Extract the (x, y) coordinate from the center of the cell holding the provided text.  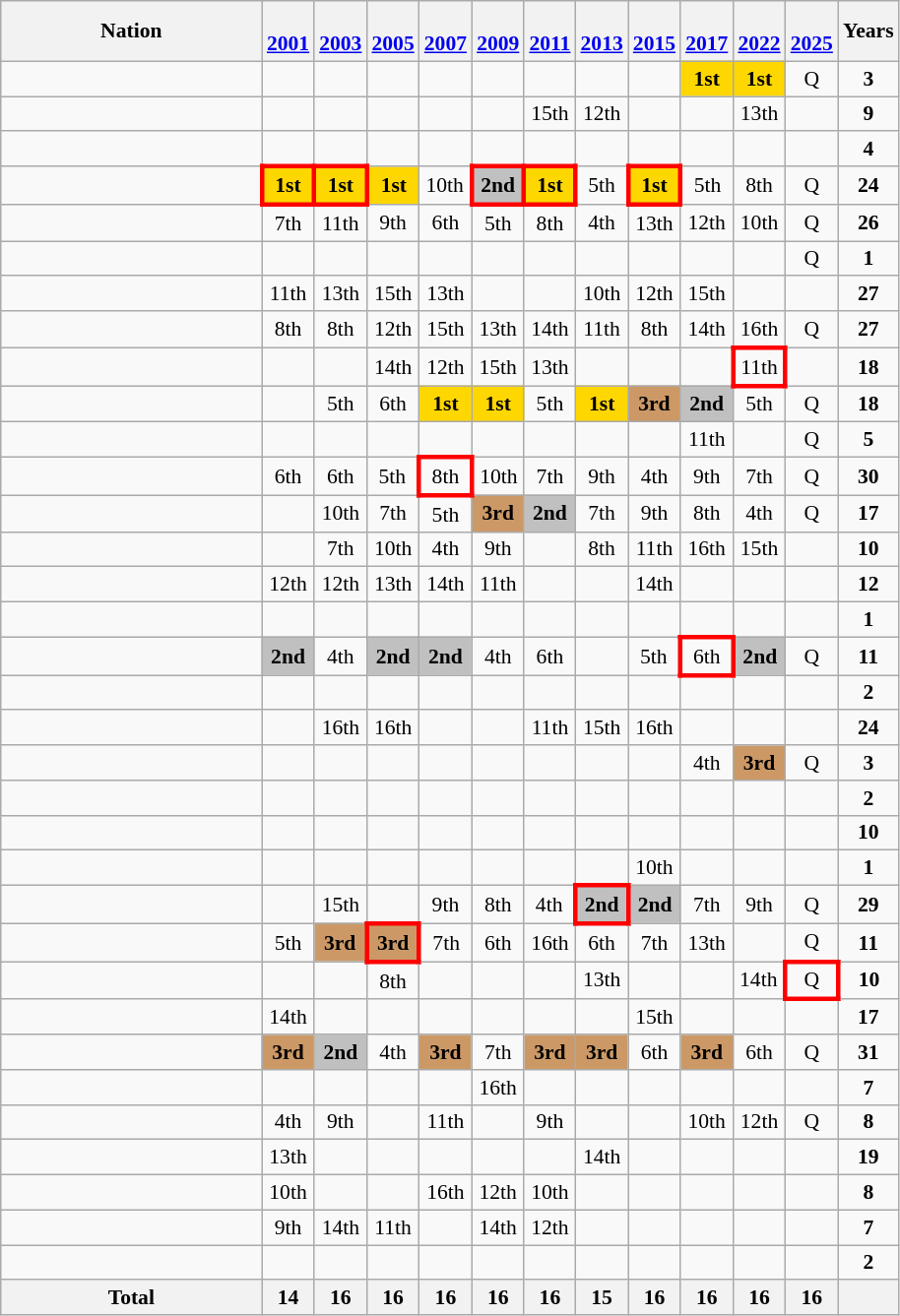
2025 (811, 31)
15 (601, 1298)
2011 (549, 31)
Nation (132, 31)
2015 (654, 31)
2005 (392, 31)
12 (868, 585)
2022 (758, 31)
Total (132, 1298)
4 (868, 150)
2009 (498, 31)
9 (868, 114)
14 (288, 1298)
2017 (707, 31)
2003 (341, 31)
Years (868, 31)
2013 (601, 31)
31 (868, 1052)
19 (868, 1158)
2007 (445, 31)
2001 (288, 31)
5 (868, 440)
26 (868, 222)
30 (868, 476)
29 (868, 906)
